Pinpoint the cell where the given text exists, returning its (X, Y) midpoint coordinate. 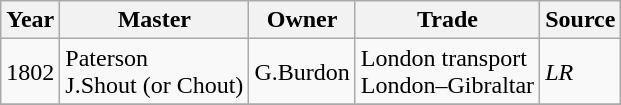
Source (580, 20)
Trade (447, 20)
Owner (302, 20)
LR (580, 72)
London transportLondon–Gibraltar (447, 72)
Master (154, 20)
Year (30, 20)
G.Burdon (302, 72)
1802 (30, 72)
PatersonJ.Shout (or Chout) (154, 72)
